Search for the cell housing the specified text and yield its [X, Y] center coordinate. 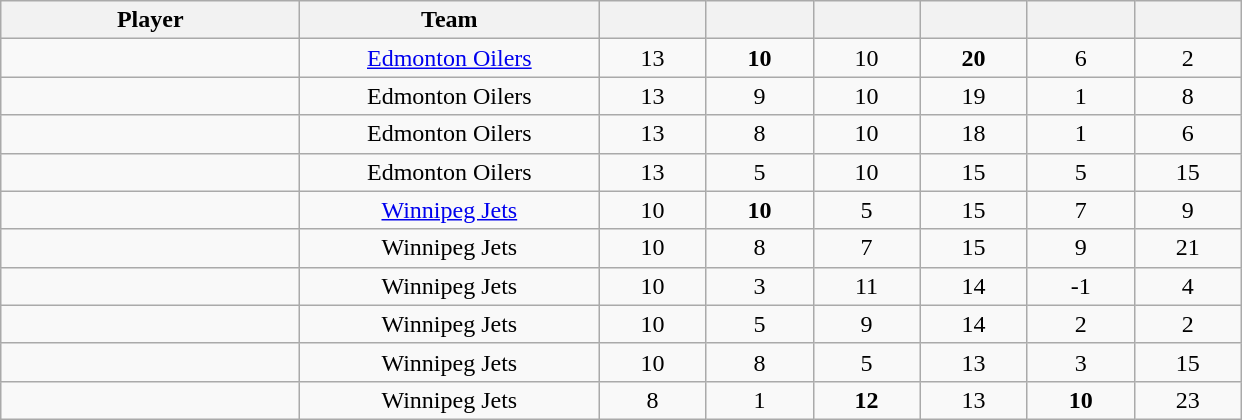
-1 [1080, 286]
23 [1188, 400]
19 [974, 96]
4 [1188, 286]
21 [1188, 248]
Team [450, 20]
12 [866, 400]
Player [150, 20]
11 [866, 286]
20 [974, 58]
18 [974, 134]
